Extract the [X, Y] coordinate from the center of the cell holding the provided text.  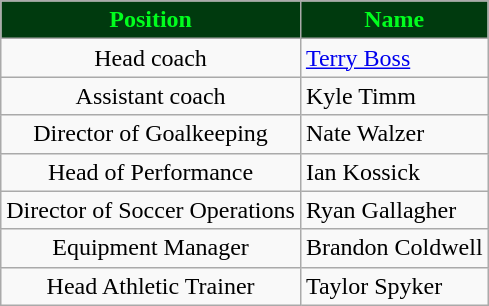
Nate Walzer [394, 134]
Terry Boss [394, 58]
Equipment Manager [151, 248]
Brandon Coldwell [394, 248]
Assistant coach [151, 96]
Head coach [151, 58]
Director of Soccer Operations [151, 210]
Name [394, 20]
Taylor Spyker [394, 286]
Position [151, 20]
Kyle Timm [394, 96]
Ryan Gallagher [394, 210]
Director of Goalkeeping [151, 134]
Head of Performance [151, 172]
Head Athletic Trainer [151, 286]
Ian Kossick [394, 172]
